For the text-containing cell, return its midpoint in (X, Y) coordinate format. 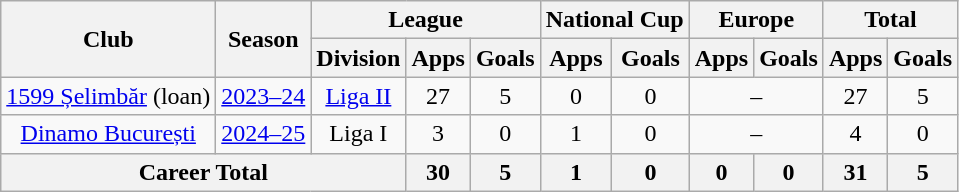
4 (855, 134)
National Cup (614, 20)
Liga II (358, 96)
3 (438, 134)
2023–24 (264, 96)
Liga I (358, 134)
Season (264, 39)
Dinamo București (108, 134)
31 (855, 172)
30 (438, 172)
1599 Șelimbăr (loan) (108, 96)
Club (108, 39)
Europe (756, 20)
Total (890, 20)
Division (358, 58)
2024–25 (264, 134)
Career Total (204, 172)
League (426, 20)
